Return (X, Y) of the center of cell containing provided text 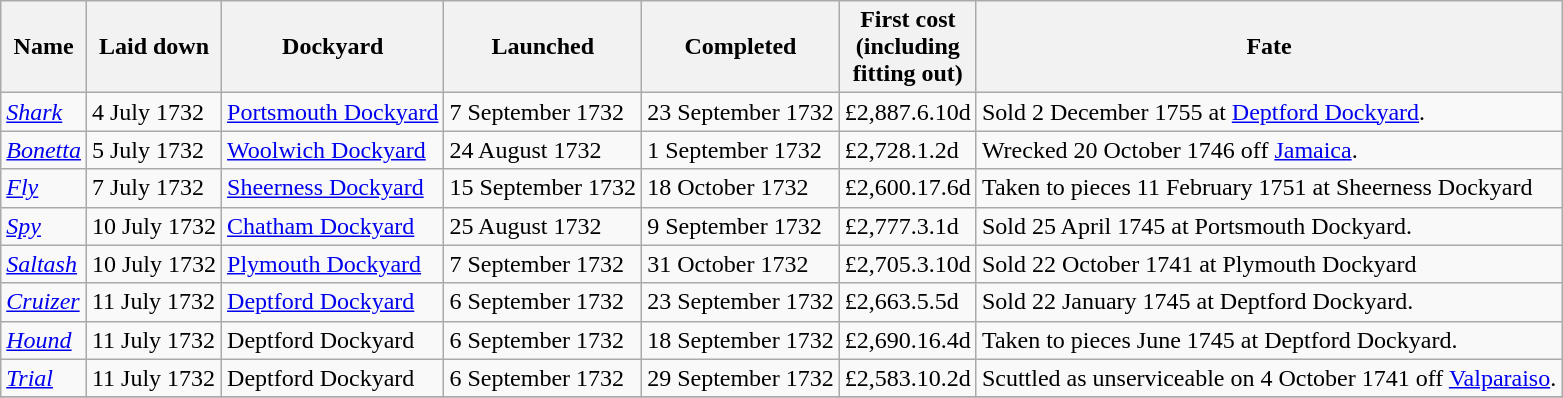
Shark (44, 112)
31 October 1732 (741, 264)
Sold 25 April 1745 at Portsmouth Dockyard. (1268, 226)
18 October 1732 (741, 188)
£2,600.17.6d (908, 188)
Dockyard (333, 47)
18 September 1732 (741, 340)
15 September 1732 (543, 188)
25 August 1732 (543, 226)
£2,705.3.10d (908, 264)
Hound (44, 340)
Taken to pieces 11 February 1751 at Sheerness Dockyard (1268, 188)
Sheerness Dockyard (333, 188)
Sold 22 October 1741 at Plymouth Dockyard (1268, 264)
29 September 1732 (741, 378)
£2,690.16.4d (908, 340)
Wrecked 20 October 1746 off Jamaica. (1268, 150)
Saltash (44, 264)
Sold 2 December 1755 at Deptford Dockyard. (1268, 112)
Plymouth Dockyard (333, 264)
Launched (543, 47)
24 August 1732 (543, 150)
Scuttled as unserviceable on 4 October 1741 off Valparaiso. (1268, 378)
Cruizer (44, 302)
Woolwich Dockyard (333, 150)
Portsmouth Dockyard (333, 112)
Laid down (154, 47)
Completed (741, 47)
£2,583.10.2d (908, 378)
Fly (44, 188)
Name (44, 47)
Trial (44, 378)
Fate (1268, 47)
1 September 1732 (741, 150)
Taken to pieces June 1745 at Deptford Dockyard. (1268, 340)
Bonetta (44, 150)
£2,728.1.2d (908, 150)
5 July 1732 (154, 150)
Spy (44, 226)
£2,663.5.5d (908, 302)
Chatham Dockyard (333, 226)
First cost(includingfitting out) (908, 47)
£2,777.3.1d (908, 226)
Sold 22 January 1745 at Deptford Dockyard. (1268, 302)
9 September 1732 (741, 226)
4 July 1732 (154, 112)
7 July 1732 (154, 188)
£2,887.6.10d (908, 112)
